Pinpoint the cell where the given text exists, returning its (X, Y) midpoint coordinate. 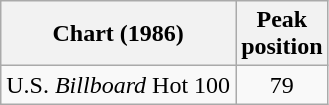
Chart (1986) (118, 34)
U.S. Billboard Hot 100 (118, 85)
Peakposition (282, 34)
79 (282, 85)
